Capture the cell that displays the provided text and extract its [X, Y] central coordinate. 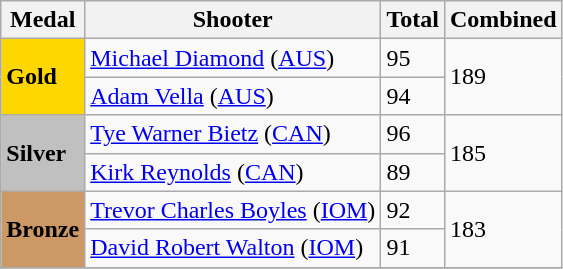
Adam Vella (AUS) [233, 96]
Trevor Charles Boyles (IOM) [233, 210]
Tye Warner Bietz (CAN) [233, 134]
Kirk Reynolds (CAN) [233, 172]
Bronze [43, 229]
189 [503, 77]
92 [413, 210]
96 [413, 134]
Medal [43, 20]
Gold [43, 77]
95 [413, 58]
Shooter [233, 20]
Total [413, 20]
94 [413, 96]
91 [413, 248]
Silver [43, 153]
89 [413, 172]
185 [503, 153]
David Robert Walton (IOM) [233, 248]
Michael Diamond (AUS) [233, 58]
Combined [503, 20]
183 [503, 229]
